Return the [X, Y] coordinate for the center point of the cell that contains the specified text.  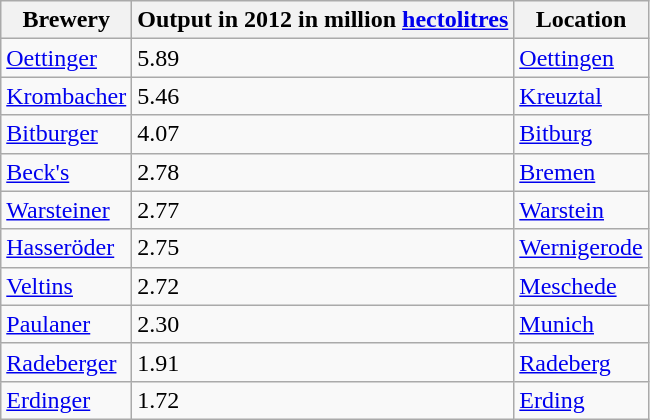
Location [581, 20]
Warstein [581, 210]
2.30 [323, 324]
4.07 [323, 134]
Krombacher [66, 96]
Kreuztal [581, 96]
Oettinger [66, 58]
Output in 2012 in million hectolitres [323, 20]
2.72 [323, 286]
Paulaner [66, 324]
5.89 [323, 58]
Radeberger [66, 362]
1.91 [323, 362]
Munich [581, 324]
2.78 [323, 172]
2.77 [323, 210]
Bitburg [581, 134]
Erdinger [66, 400]
Erding [581, 400]
5.46 [323, 96]
Brewery [66, 20]
2.75 [323, 248]
Veltins [66, 286]
Beck's [66, 172]
Meschede [581, 286]
Warsteiner [66, 210]
Wernigerode [581, 248]
Radeberg [581, 362]
Bremen [581, 172]
Oettingen [581, 58]
Hasseröder [66, 248]
Bitburger [66, 134]
1.72 [323, 400]
